Find where the given text appears and provide that cell's center as (x, y) coordinate. 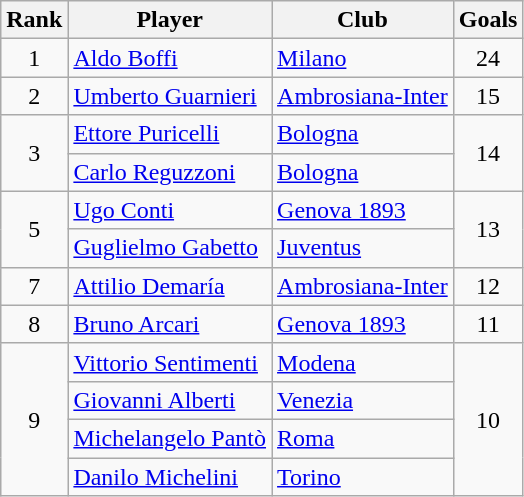
Aldo Boffi (170, 58)
Ugo Conti (170, 210)
7 (34, 286)
3 (34, 153)
Torino (363, 477)
13 (488, 229)
Vittorio Sentimenti (170, 362)
5 (34, 229)
14 (488, 153)
Umberto Guarnieri (170, 96)
Guglielmo Gabetto (170, 248)
Danilo Michelini (170, 477)
15 (488, 96)
Goals (488, 20)
12 (488, 286)
24 (488, 58)
Juventus (363, 248)
Roma (363, 438)
1 (34, 58)
Bruno Arcari (170, 324)
Venezia (363, 400)
Player (170, 20)
Carlo Reguzzoni (170, 172)
8 (34, 324)
10 (488, 419)
Ettore Puricelli (170, 134)
2 (34, 96)
Attilio Demaría (170, 286)
Giovanni Alberti (170, 400)
Modena (363, 362)
Club (363, 20)
9 (34, 419)
Rank (34, 20)
Michelangelo Pantò (170, 438)
11 (488, 324)
Milano (363, 58)
